Output the [X, Y] coordinate of the center of the cell containing the given text.  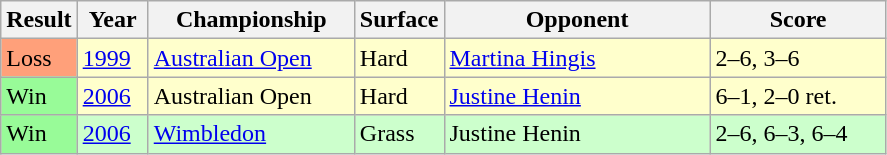
Wimbledon [251, 134]
Loss [39, 58]
Year [112, 20]
1999 [112, 58]
Result [39, 20]
Grass [399, 134]
Martina Hingis [577, 58]
6–1, 2–0 ret. [798, 96]
Opponent [577, 20]
Score [798, 20]
Championship [251, 20]
2–6, 6–3, 6–4 [798, 134]
Surface [399, 20]
2–6, 3–6 [798, 58]
